Find where the given text appears and provide that cell's center as [x, y] coordinate. 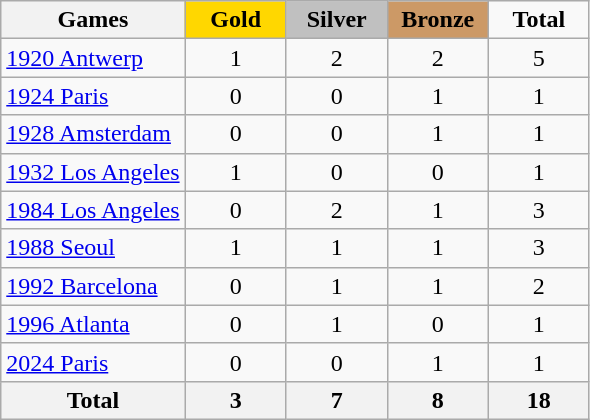
Bronze [438, 20]
1988 Seoul [93, 248]
18 [538, 400]
1932 Los Angeles [93, 172]
8 [438, 400]
1920 Antwerp [93, 58]
Games [93, 20]
5 [538, 58]
Silver [336, 20]
1996 Atlanta [93, 324]
1992 Barcelona [93, 286]
2024 Paris [93, 362]
Gold [236, 20]
1984 Los Angeles [93, 210]
1924 Paris [93, 96]
7 [336, 400]
1928 Amsterdam [93, 134]
